Provide the (X, Y) coordinate of the cell's center where the given text is located.  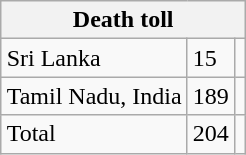
Sri Lanka (94, 58)
Total (94, 134)
Tamil Nadu, India (94, 96)
15 (210, 58)
189 (210, 96)
Death toll (123, 20)
204 (210, 134)
